Locate the cell with the specified text and output its (x, y) center coordinate. 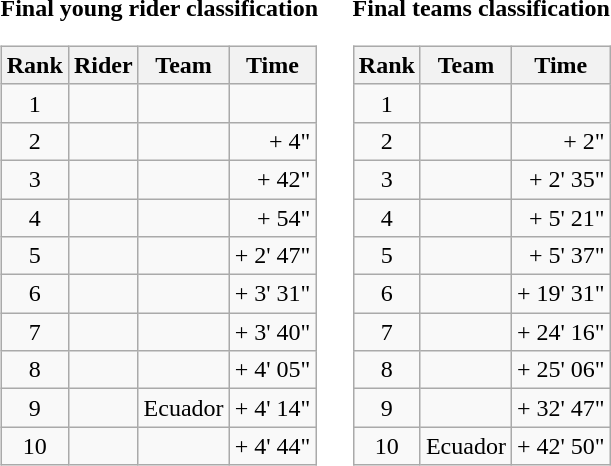
+ 19' 31" (560, 294)
+ 42' 50" (560, 446)
+ 4' 14" (272, 408)
+ 54" (272, 217)
Rider (103, 65)
+ 2" (560, 141)
+ 5' 21" (560, 217)
+ 24' 16" (560, 332)
+ 4' 44" (272, 446)
+ 3' 31" (272, 294)
+ 4" (272, 141)
+ 25' 06" (560, 370)
+ 2' 35" (560, 179)
+ 32' 47" (560, 408)
+ 3' 40" (272, 332)
+ 42" (272, 179)
+ 5' 37" (560, 256)
+ 2' 47" (272, 256)
+ 4' 05" (272, 370)
